Extract the (X, Y) coordinate from the center of the cell holding the provided text.  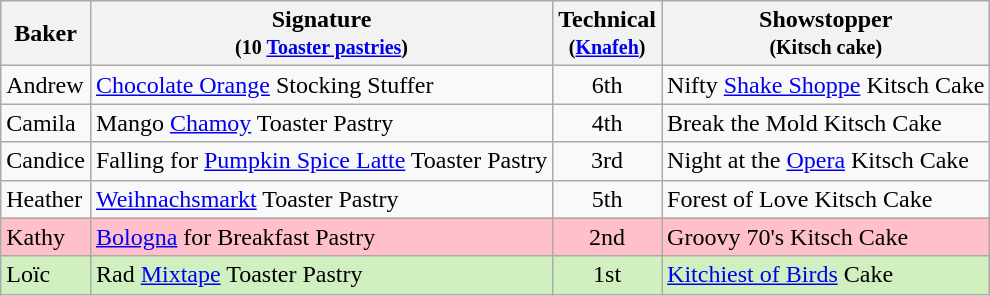
Night at the Opera Kitsch Cake (826, 161)
Candice (46, 161)
Kathy (46, 237)
Forest of Love Kitsch Cake (826, 199)
Kitchiest of Birds Cake (826, 275)
Signature(10 Toaster pastries) (321, 34)
Technical(Knafeh) (608, 34)
Chocolate Orange Stocking Stuffer (321, 85)
Mango Chamoy Toaster Pastry (321, 123)
6th (608, 85)
5th (608, 199)
Heather (46, 199)
Nifty Shake Shoppe Kitsch Cake (826, 85)
2nd (608, 237)
Andrew (46, 85)
Bologna for Breakfast Pastry (321, 237)
Weihnachsmarkt Toaster Pastry (321, 199)
Showstopper(Kitsch cake) (826, 34)
Break the Mold Kitsch Cake (826, 123)
Camila (46, 123)
1st (608, 275)
Baker (46, 34)
Rad Mixtape Toaster Pastry (321, 275)
Loïc (46, 275)
3rd (608, 161)
4th (608, 123)
Groovy 70's Kitsch Cake (826, 237)
Falling for Pumpkin Spice Latte Toaster Pastry (321, 161)
